From the cell containing the given text, extract its center point as (x, y) coordinate. 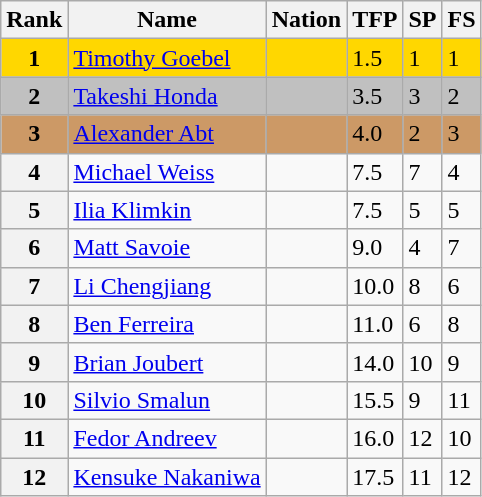
16.0 (375, 438)
Fedor Andreev (167, 438)
Name (167, 20)
SP (422, 20)
17.5 (375, 477)
4.0 (375, 134)
FS (462, 20)
14.0 (375, 362)
Takeshi Honda (167, 96)
15.5 (375, 400)
Nation (306, 20)
1.5 (375, 58)
Silvio Smalun (167, 400)
Kensuke Nakaniwa (167, 477)
Alexander Abt (167, 134)
Rank (34, 20)
11.0 (375, 324)
Ilia Klimkin (167, 210)
9.0 (375, 248)
Ben Ferreira (167, 324)
Brian Joubert (167, 362)
Matt Savoie (167, 248)
Li Chengjiang (167, 286)
TFP (375, 20)
Timothy Goebel (167, 58)
3.5 (375, 96)
10.0 (375, 286)
Michael Weiss (167, 172)
